Extract the (x, y) coordinate from the center of the cell holding the provided text.  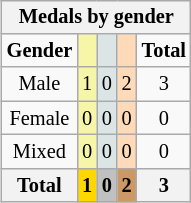
Medals by gender (96, 17)
Mixed (40, 152)
Gender (40, 51)
Male (40, 84)
Female (40, 118)
